Locate the cell with the specified text and output its [x, y] center coordinate. 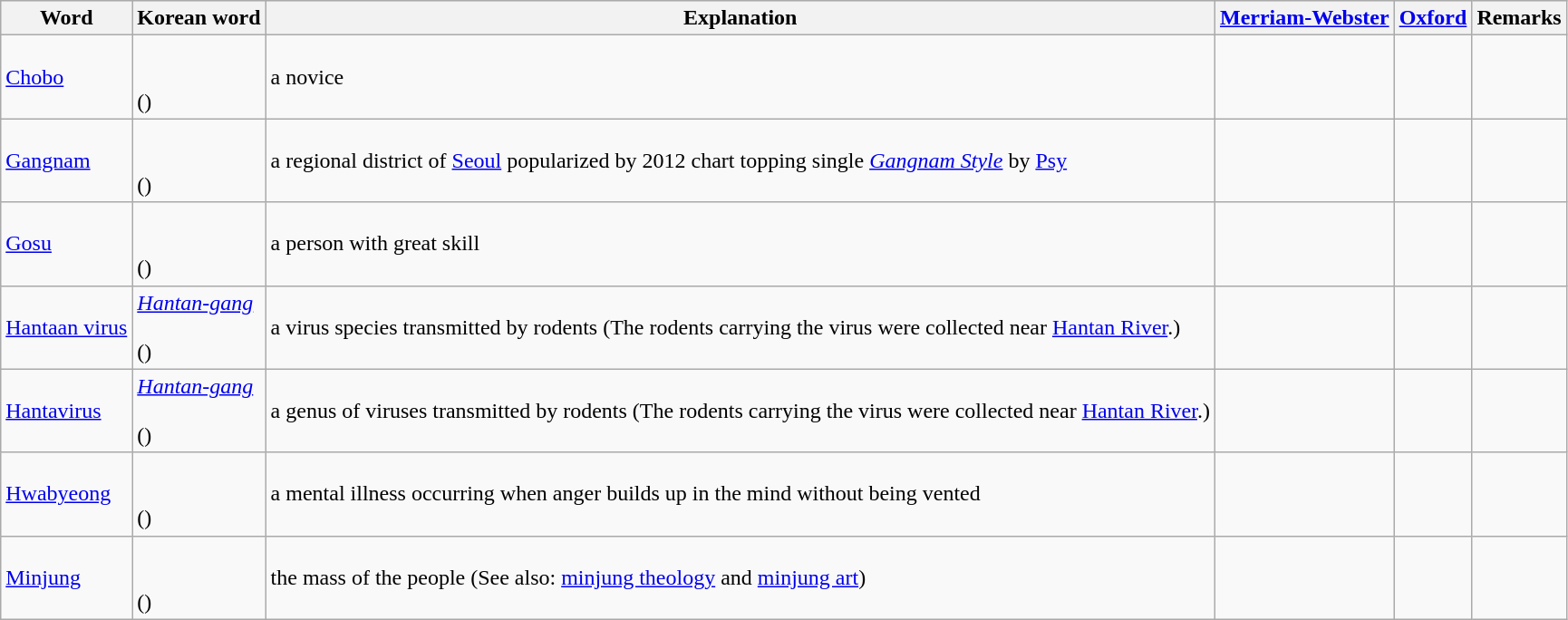
Explanation [740, 18]
a regional district of Seoul popularized by 2012 chart topping single Gangnam Style by Psy [740, 160]
Remarks [1519, 18]
a genus of viruses transmitted by rodents (The rodents carrying the virus were collected near Hantan River.) [740, 411]
Gosu [67, 244]
Hantavirus [67, 411]
Hantaan virus [67, 327]
a novice [740, 77]
Merriam-Webster [1304, 18]
the mass of the people (See also: minjung theology and minjung art) [740, 577]
Korean word [199, 18]
Word [67, 18]
Minjung [67, 577]
Hwabyeong [67, 494]
a virus species transmitted by rodents (The rodents carrying the virus were collected near Hantan River.) [740, 327]
Gangnam [67, 160]
Chobo [67, 77]
Oxford [1433, 18]
a person with great skill [740, 244]
a mental illness occurring when anger builds up in the mind without being vented [740, 494]
